Capture the cell that displays the provided text and extract its [X, Y] central coordinate. 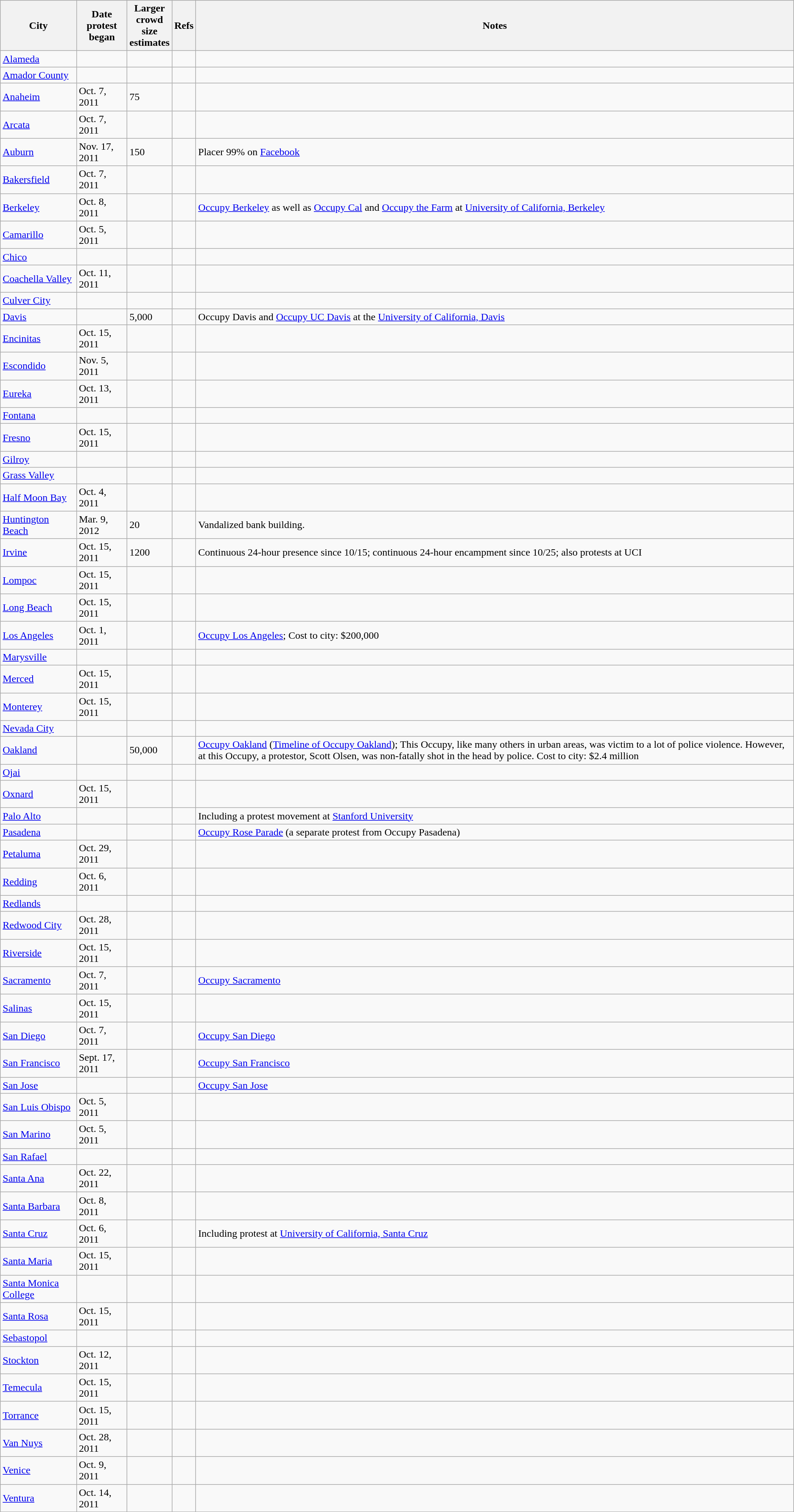
Alameda [39, 59]
50,000 [150, 751]
Oct. 12, 2011 [102, 1360]
Amador County [39, 75]
Culver City [39, 300]
City [39, 25]
5,000 [150, 317]
Sacramento [39, 981]
Marysville [39, 657]
Vandalized bank building. [495, 525]
San Francisco [39, 1063]
Stockton [39, 1360]
Pasadena [39, 832]
Oct. 9, 2011 [102, 1470]
Merced [39, 679]
Camarillo [39, 235]
Grass Valley [39, 475]
Oakland [39, 751]
Auburn [39, 152]
Irvine [39, 552]
Eureka [39, 394]
Oxnard [39, 794]
Coachella Valley [39, 278]
Huntington Beach [39, 525]
Chico [39, 257]
Refs [184, 25]
Occupy Rose Parade (a separate protest from Occupy Pasadena) [495, 832]
Oct. 29, 2011 [102, 854]
Occupy Sacramento [495, 981]
Redding [39, 881]
Occupy Davis and Occupy UC Davis at the University of California, Davis [495, 317]
20 [150, 525]
Escondido [39, 366]
Gilroy [39, 459]
Santa Maria [39, 1261]
Oct. 13, 2011 [102, 394]
75 [150, 97]
Mar. 9, 2012 [102, 525]
Largercrowdsizeestimates [150, 25]
Including a protest movement at Stanford University [495, 816]
Santa Cruz [39, 1233]
Oct. 4, 2011 [102, 497]
Redwood City [39, 925]
1200 [150, 552]
Riverside [39, 953]
Bakersfield [39, 180]
Occupy Los Angeles; Cost to city: $200,000 [495, 635]
Venice [39, 1470]
Date protestbegan [102, 25]
Santa Rosa [39, 1316]
Oct. 14, 2011 [102, 1498]
Van Nuys [39, 1443]
Petaluma [39, 854]
Encinitas [39, 338]
Temecula [39, 1388]
Santa Monica College [39, 1288]
Nov. 17, 2011 [102, 152]
San Marino [39, 1135]
Half Moon Bay [39, 497]
Palo Alto [39, 816]
Oct. 11, 2011 [102, 278]
Ventura [39, 1498]
Occupy Berkeley as well as Occupy Cal and Occupy the Farm at University of California, Berkeley [495, 207]
San Diego [39, 1036]
Occupy San Francisco [495, 1063]
Ojai [39, 772]
Monterey [39, 707]
Occupy San Jose [495, 1085]
San Luis Obispo [39, 1107]
Nevada City [39, 729]
Notes [495, 25]
Fontana [39, 416]
Santa Barbara [39, 1206]
San Jose [39, 1085]
Santa Ana [39, 1178]
Including protest at University of California, Santa Cruz [495, 1233]
Placer 99% on Facebook [495, 152]
Long Beach [39, 607]
Los Angeles [39, 635]
Torrance [39, 1415]
Anaheim [39, 97]
Oct. 1, 2011 [102, 635]
Davis [39, 317]
Lompoc [39, 580]
150 [150, 152]
Salinas [39, 1008]
Berkeley [39, 207]
Oct. 22, 2011 [102, 1178]
Occupy San Diego [495, 1036]
Continuous 24-hour presence since 10/15; continuous 24-hour encampment since 10/25; also protests at UCI [495, 552]
Sebastopol [39, 1338]
San Rafael [39, 1157]
Arcata [39, 125]
Nov. 5, 2011 [102, 366]
Fresno [39, 438]
Redlands [39, 903]
Sept. 17, 2011 [102, 1063]
